Search for the cell housing the specified text and yield its (X, Y) center coordinate. 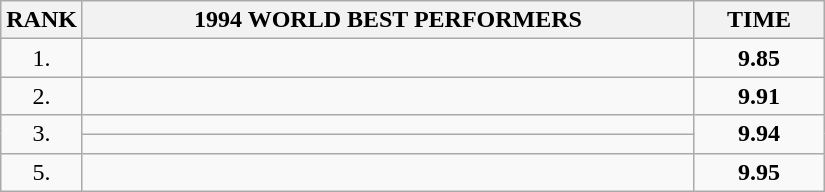
3. (42, 134)
2. (42, 96)
5. (42, 172)
TIME (760, 20)
9.95 (760, 172)
9.85 (760, 58)
1994 WORLD BEST PERFORMERS (388, 20)
1. (42, 58)
9.91 (760, 96)
9.94 (760, 134)
RANK (42, 20)
